Scan for the cell matching the given text and deliver its [x, y] coordinate at center. 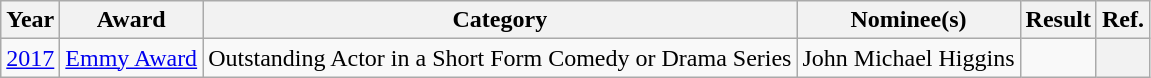
2017 [30, 58]
Emmy Award [132, 58]
Nominee(s) [908, 20]
Award [132, 20]
Outstanding Actor in a Short Form Comedy or Drama Series [500, 58]
John Michael Higgins [908, 58]
Year [30, 20]
Ref. [1122, 20]
Result [1058, 20]
Category [500, 20]
